For the text-containing cell, return its midpoint in [X, Y] coordinate format. 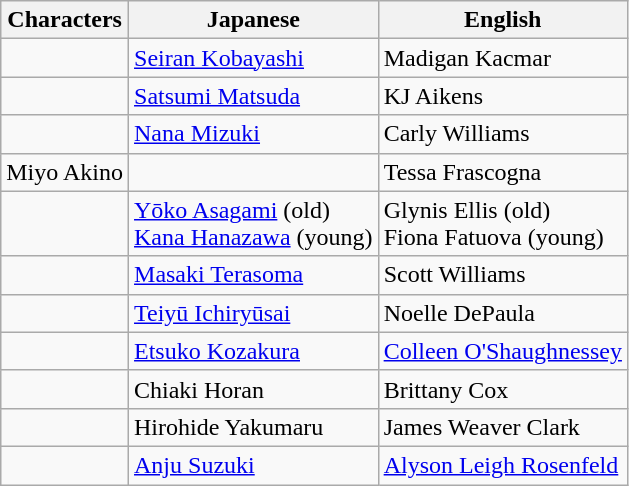
Characters [65, 20]
Etsuko Kozakura [254, 351]
KJ Aikens [502, 96]
Yōko Asagami (old)Kana Hanazawa (young) [254, 224]
Noelle DePaula [502, 313]
Satsumi Matsuda [254, 96]
Japanese [254, 20]
Chiaki Horan [254, 389]
Colleen O'Shaughnessey [502, 351]
English [502, 20]
Brittany Cox [502, 389]
Nana Mizuki [254, 134]
Alyson Leigh Rosenfeld [502, 465]
Madigan Kacmar [502, 58]
Carly Williams [502, 134]
Seiran Kobayashi [254, 58]
Tessa Frascogna [502, 172]
James Weaver Clark [502, 427]
Scott Williams [502, 275]
Hirohide Yakumaru [254, 427]
Teiyū Ichiryūsai [254, 313]
Glynis Ellis (old)Fiona Fatuova (young) [502, 224]
Anju Suzuki [254, 465]
Masaki Terasoma [254, 275]
Miyo Akino [65, 172]
